Identify which cell holds the provided text, then report its [x, y] central coordinate. 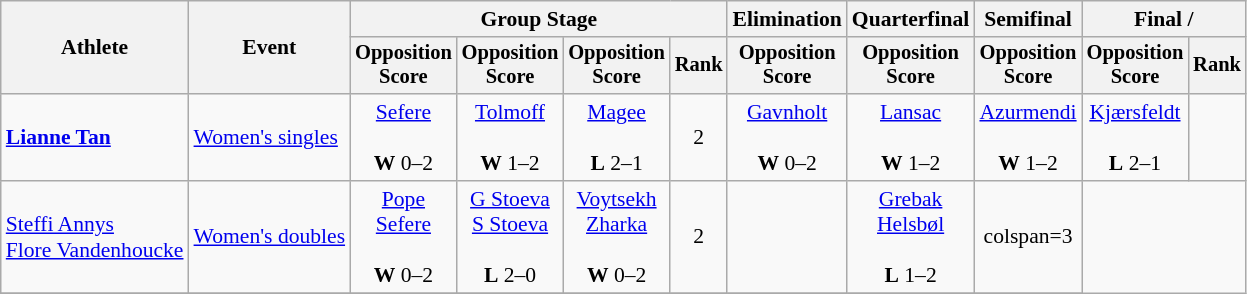
MageeL 2–1 [616, 138]
KjærsfeldtL 2–1 [1136, 138]
Voytsekh Zharka W 0–2 [616, 237]
Group Stage [538, 19]
Women's singles [270, 138]
Lianne Tan [95, 138]
AzurmendiW 1–2 [1028, 138]
Grebak Helsbøl L 1–2 [911, 237]
GavnholtW 0–2 [786, 138]
Pope Sefere W 0–2 [404, 237]
G Stoeva S Stoeva L 2–0 [510, 237]
Quarterfinal [911, 19]
colspan=3 [1028, 237]
Semifinal [1028, 19]
LansacW 1–2 [911, 138]
Elimination [786, 19]
TolmoffW 1–2 [510, 138]
SefereW 0–2 [404, 138]
Women's doubles [270, 237]
Event [270, 48]
Athlete [95, 48]
Steffi Annys Flore Vandenhoucke [95, 237]
Final / [1164, 19]
